Locate the cell with the specified text and output its (X, Y) center coordinate. 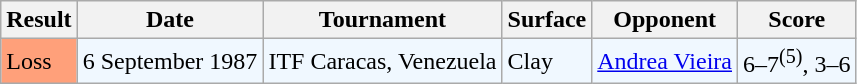
6–7(5), 3–6 (797, 62)
Clay (547, 62)
Score (797, 20)
Loss (39, 62)
Tournament (382, 20)
ITF Caracas, Venezuela (382, 62)
Date (170, 20)
Result (39, 20)
Andrea Vieira (665, 62)
6 September 1987 (170, 62)
Surface (547, 20)
Opponent (665, 20)
